Determine the (x, y) coordinate at the center of the cell enclosing the given text.  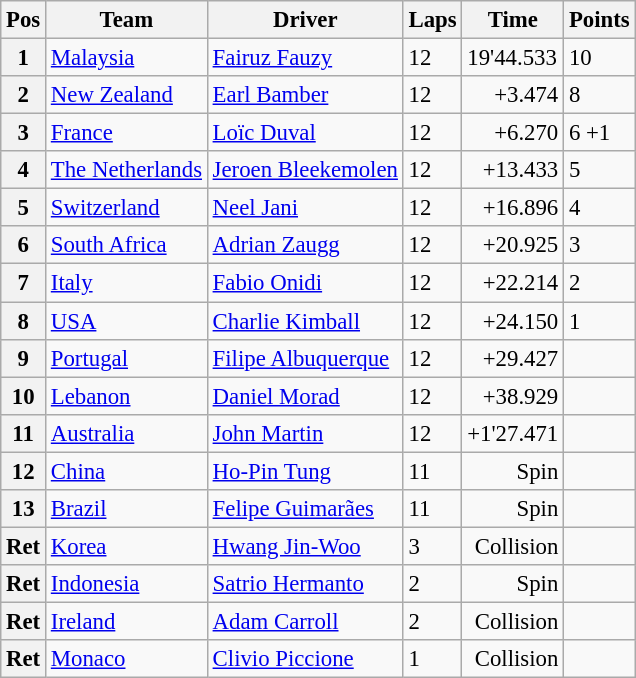
USA (127, 321)
Indonesia (127, 584)
Loïc Duval (305, 133)
Pos (24, 20)
Ireland (127, 621)
South Africa (127, 245)
+13.433 (513, 170)
Daniel Morad (305, 396)
+24.150 (513, 321)
+20.925 (513, 245)
Malaysia (127, 58)
+1'27.471 (513, 433)
Satrio Hermanto (305, 584)
Time (513, 20)
6 (24, 245)
7 (24, 283)
Monaco (127, 659)
Fabio Onidi (305, 283)
Felipe Guimarães (305, 509)
Clivio Piccione (305, 659)
+22.214 (513, 283)
Ho-Pin Tung (305, 471)
+38.929 (513, 396)
Fairuz Fauzy (305, 58)
Australia (127, 433)
China (127, 471)
13 (24, 509)
Switzerland (127, 208)
Team (127, 20)
9 (24, 358)
Earl Bamber (305, 95)
John Martin (305, 433)
Korea (127, 546)
Hwang Jin-Woo (305, 546)
Charlie Kimball (305, 321)
+6.270 (513, 133)
19'44.533 (513, 58)
Lebanon (127, 396)
France (127, 133)
Brazil (127, 509)
6 +1 (600, 133)
Laps (432, 20)
The Netherlands (127, 170)
+16.896 (513, 208)
+3.474 (513, 95)
Adam Carroll (305, 621)
Neel Jani (305, 208)
Jeroen Bleekemolen (305, 170)
Portugal (127, 358)
+29.427 (513, 358)
Filipe Albuquerque (305, 358)
Adrian Zaugg (305, 245)
Points (600, 20)
New Zealand (127, 95)
Driver (305, 20)
Italy (127, 283)
